Locate the cell with the specified text and output its (X, Y) center coordinate. 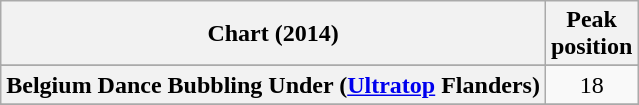
Peakposition (591, 34)
Belgium Dance Bubbling Under (Ultratop Flanders) (274, 85)
18 (591, 85)
Chart (2014) (274, 34)
